Scan for the cell matching the given text and deliver its (x, y) coordinate at center. 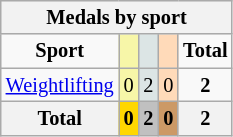
Sport (60, 51)
Weightlifting (60, 85)
Medals by sport (117, 17)
